Provide the [X, Y] coordinate of the cell's center where the given text is located.  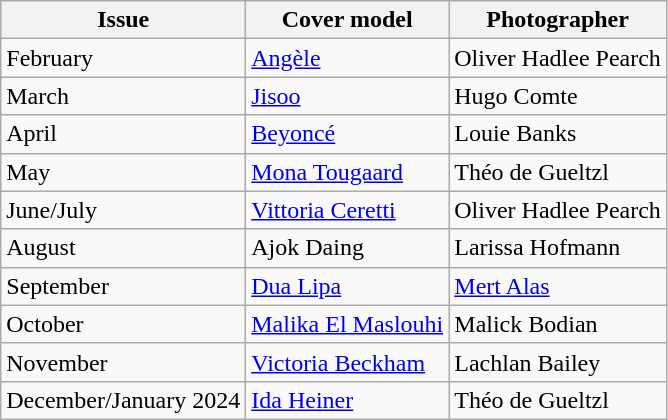
Issue [124, 20]
Mona Tougaard [348, 172]
May [124, 172]
Hugo Comte [558, 96]
Ida Heiner [348, 400]
February [124, 58]
September [124, 286]
Cover model [348, 20]
Angèle [348, 58]
Malick Bodian [558, 324]
November [124, 362]
Victoria Beckham [348, 362]
Beyoncé [348, 134]
Mert Alas [558, 286]
Ajok Daing [348, 248]
Lachlan Bailey [558, 362]
Louie Banks [558, 134]
October [124, 324]
December/January 2024 [124, 400]
Vittoria Ceretti [348, 210]
Dua Lipa [348, 286]
March [124, 96]
August [124, 248]
Photographer [558, 20]
June/July [124, 210]
Larissa Hofmann [558, 248]
Malika El Maslouhi [348, 324]
Jisoo [348, 96]
April [124, 134]
